Locate the cell with the specified text and output its [x, y] center coordinate. 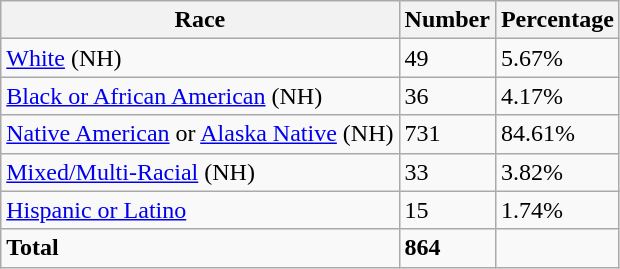
Percentage [557, 20]
4.17% [557, 96]
864 [447, 248]
Black or African American (NH) [200, 96]
33 [447, 172]
Number [447, 20]
Hispanic or Latino [200, 210]
36 [447, 96]
3.82% [557, 172]
15 [447, 210]
49 [447, 58]
Total [200, 248]
White (NH) [200, 58]
Mixed/Multi-Racial (NH) [200, 172]
731 [447, 134]
84.61% [557, 134]
1.74% [557, 210]
Race [200, 20]
Native American or Alaska Native (NH) [200, 134]
5.67% [557, 58]
